From the cell containing the given text, extract its center point as [x, y] coordinate. 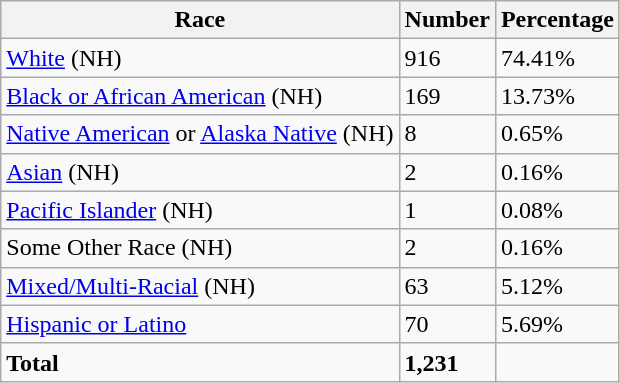
Black or African American (NH) [200, 96]
74.41% [557, 58]
0.65% [557, 134]
1,231 [447, 362]
Mixed/Multi-Racial (NH) [200, 286]
Number [447, 20]
Total [200, 362]
1 [447, 210]
Hispanic or Latino [200, 324]
70 [447, 324]
916 [447, 58]
8 [447, 134]
Pacific Islander (NH) [200, 210]
Percentage [557, 20]
13.73% [557, 96]
0.08% [557, 210]
5.69% [557, 324]
Native American or Alaska Native (NH) [200, 134]
169 [447, 96]
5.12% [557, 286]
63 [447, 286]
Some Other Race (NH) [200, 248]
White (NH) [200, 58]
Asian (NH) [200, 172]
Race [200, 20]
